Return the [x, y] coordinate for the center point of the cell that contains the specified text.  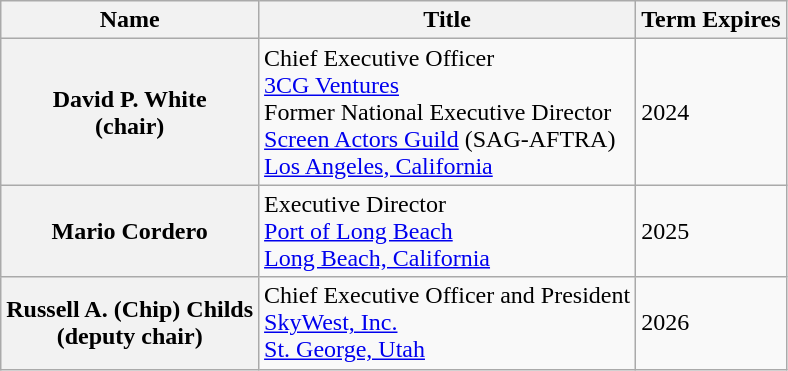
Chief Executive Officer3CG Ventures Former National Executive DirectorScreen Actors Guild (SAG-AFTRA)Los Angeles, California [448, 112]
2025 [711, 231]
Term Expires [711, 20]
Executive DirectorPort of Long BeachLong Beach, California [448, 231]
Title [448, 20]
Name [130, 20]
2026 [711, 323]
Russell A. (Chip) Childs(deputy chair) [130, 323]
Mario Cordero [130, 231]
David P. White(chair) [130, 112]
2024 [711, 112]
Chief Executive Officer and PresidentSkyWest, Inc.St. George, Utah [448, 323]
